Locate the cell with the specified text and output its [x, y] center coordinate. 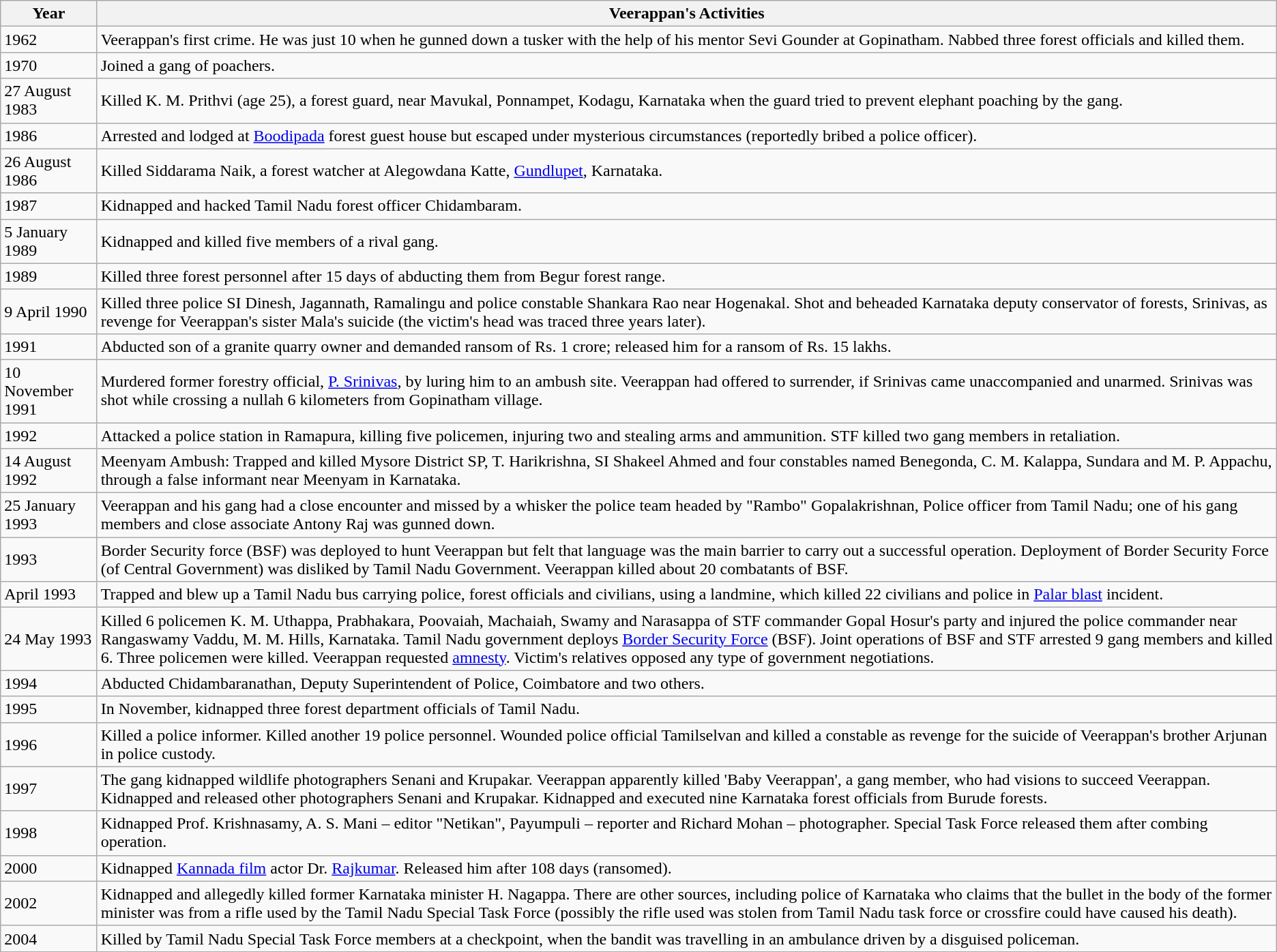
25 January 1993 [49, 516]
Arrested and lodged at Boodipada forest guest house but escaped under mysterious circumstances (reportedly bribed a police officer). [686, 136]
24 May 1993 [49, 639]
26 August 1986 [49, 170]
5 January 1989 [49, 241]
Kidnapped Kannada film actor Dr. Rajkumar. Released him after 108 days (ransomed). [686, 868]
1997 [49, 788]
Joined a gang of poachers. [686, 65]
2002 [49, 903]
9 April 1990 [49, 311]
Abducted son of a granite quarry owner and demanded ransom of Rs. 1 crore; released him for a ransom of Rs. 15 lakhs. [686, 346]
1970 [49, 65]
Killed three forest personnel after 15 days of abducting them from Begur forest range. [686, 276]
Kidnapped and killed five members of a rival gang. [686, 241]
2004 [49, 938]
27 August 1983 [49, 101]
Kidnapped and hacked Tamil Nadu forest officer Chidambaram. [686, 206]
1998 [49, 833]
1996 [49, 745]
14 August 1992 [49, 471]
1993 [49, 559]
Year [49, 14]
In November, kidnapped three forest department officials of Tamil Nadu. [686, 709]
1994 [49, 683]
1992 [49, 436]
1991 [49, 346]
Killed Siddarama Naik, a forest watcher at Alegowdana Katte, Gundlupet, Karnataka. [686, 170]
1986 [49, 136]
Killed by Tamil Nadu Special Task Force members at a checkpoint, when the bandit was travelling in an ambulance driven by a disguised policeman. [686, 938]
1987 [49, 206]
Abducted Chidambaranathan, Deputy Superintendent of Police, Coimbatore and two others. [686, 683]
1962 [49, 40]
10 November 1991 [49, 391]
Veerappan's Activities [686, 14]
April 1993 [49, 595]
1995 [49, 709]
1989 [49, 276]
2000 [49, 868]
